Find where the given text appears and provide that cell's center as (x, y) coordinate. 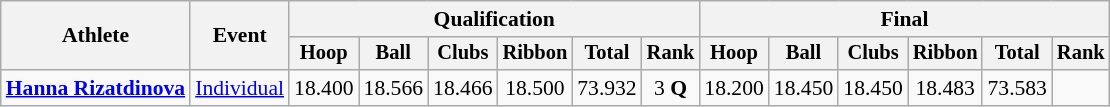
Final (904, 19)
Qualification (494, 19)
Hanna Rizatdinova (96, 88)
18.466 (462, 88)
Individual (240, 88)
73.583 (1016, 88)
18.200 (734, 88)
18.500 (536, 88)
18.566 (394, 88)
73.932 (606, 88)
18.400 (324, 88)
3 Q (671, 88)
18.483 (946, 88)
Event (240, 36)
Athlete (96, 36)
